From the cell containing the given text, extract its center point as (X, Y) coordinate. 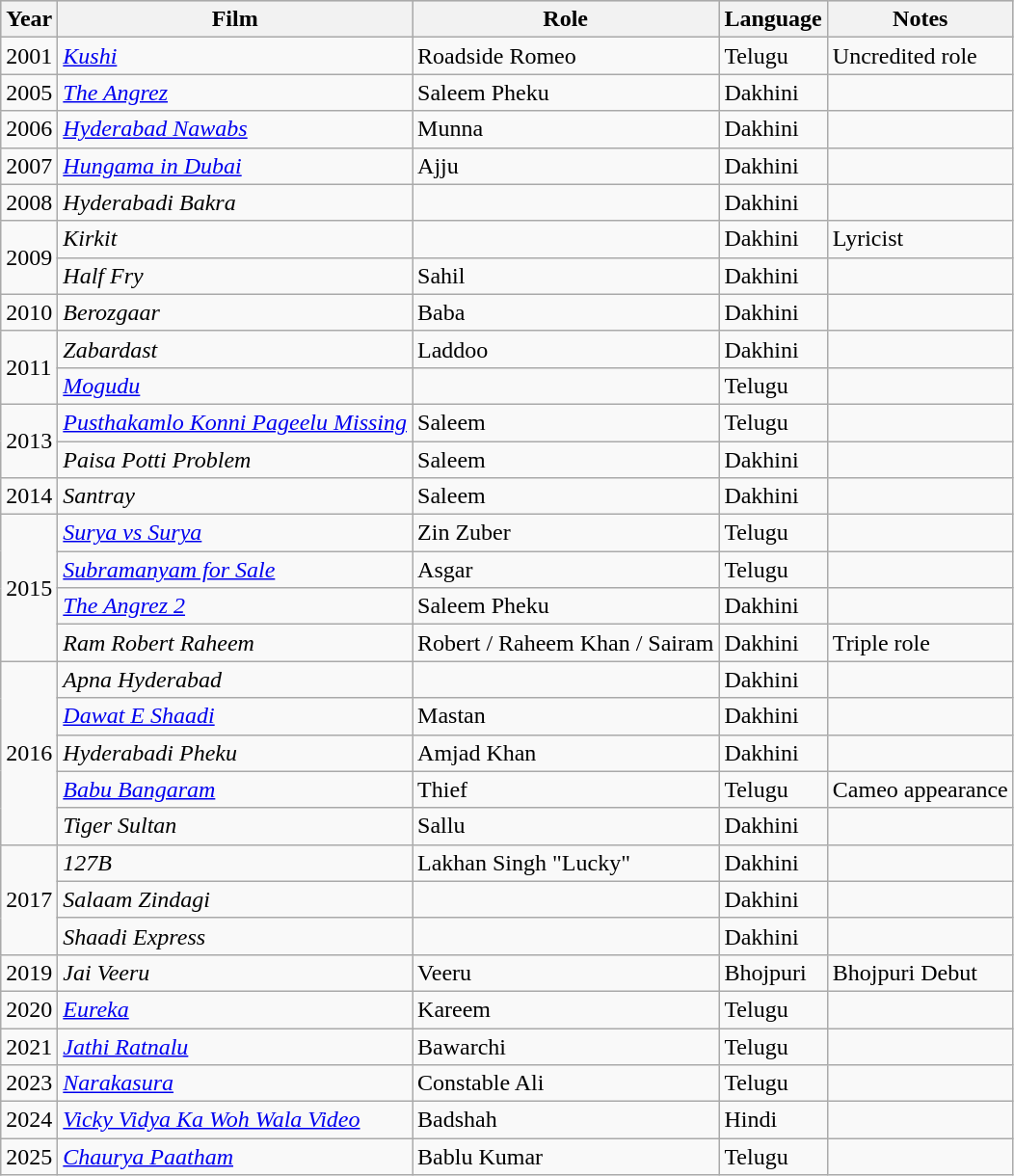
Language (773, 19)
Bhojpuri Debut (920, 973)
Shaadi Express (235, 936)
Robert / Raheem Khan / Sairam (566, 643)
Asgar (566, 570)
2020 (29, 1009)
2024 (29, 1120)
2007 (29, 166)
2021 (29, 1046)
Munna (566, 129)
Mogudu (235, 386)
Jai Veeru (235, 973)
Paisa Potti Problem (235, 460)
127B (235, 863)
Hyderabad Nawabs (235, 129)
Babu Bangaram (235, 789)
Vicky Vidya Ka Woh Wala Video (235, 1120)
Ram Robert Raheem (235, 643)
Role (566, 19)
2010 (29, 312)
Ajju (566, 166)
Half Fry (235, 276)
2009 (29, 257)
Pusthakamlo Konni Pageelu Missing (235, 422)
2016 (29, 753)
Hungama in Dubai (235, 166)
Mastan (566, 716)
Sahil (566, 276)
Narakasura (235, 1083)
Laddoo (566, 349)
Year (29, 19)
2019 (29, 973)
Berozgaar (235, 312)
The Angrez (235, 93)
Hyderabadi Bakra (235, 202)
2001 (29, 56)
Sallu (566, 826)
Lyricist (920, 239)
Chaurya Paatham (235, 1157)
Jathi Ratnalu (235, 1046)
Eureka (235, 1009)
2017 (29, 899)
Hindi (773, 1120)
Veeru (566, 973)
2025 (29, 1157)
Surya vs Surya (235, 533)
2011 (29, 367)
Bhojpuri (773, 973)
2005 (29, 93)
Uncredited role (920, 56)
Santray (235, 496)
Baba (566, 312)
2023 (29, 1083)
Tiger Sultan (235, 826)
Kushi (235, 56)
Lakhan Singh "Lucky" (566, 863)
Thief (566, 789)
Apna Hyderabad (235, 680)
Roadside Romeo (566, 56)
Cameo appearance (920, 789)
Salaam Zindagi (235, 899)
Hyderabadi Pheku (235, 753)
Subramanyam for Sale (235, 570)
2014 (29, 496)
Badshah (566, 1120)
Film (235, 19)
Bablu Kumar (566, 1157)
Zin Zuber (566, 533)
Notes (920, 19)
2015 (29, 588)
Zabardast (235, 349)
Constable Ali (566, 1083)
Bawarchi (566, 1046)
Kareem (566, 1009)
2013 (29, 441)
Amjad Khan (566, 753)
Kirkit (235, 239)
2006 (29, 129)
Dawat E Shaadi (235, 716)
Triple role (920, 643)
2008 (29, 202)
The Angrez 2 (235, 606)
